Scan for the cell matching the given text and deliver its [X, Y] coordinate at center. 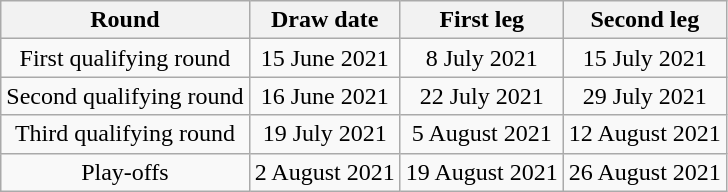
Third qualifying round [125, 134]
First qualifying round [125, 58]
29 July 2021 [644, 96]
8 July 2021 [482, 58]
22 July 2021 [482, 96]
19 August 2021 [482, 172]
First leg [482, 20]
12 August 2021 [644, 134]
Draw date [324, 20]
15 June 2021 [324, 58]
Second qualifying round [125, 96]
26 August 2021 [644, 172]
Second leg [644, 20]
Play-offs [125, 172]
5 August 2021 [482, 134]
Round [125, 20]
15 July 2021 [644, 58]
16 June 2021 [324, 96]
2 August 2021 [324, 172]
19 July 2021 [324, 134]
